Detect which cell encompasses the target text, then output its (X, Y) center coordinate. 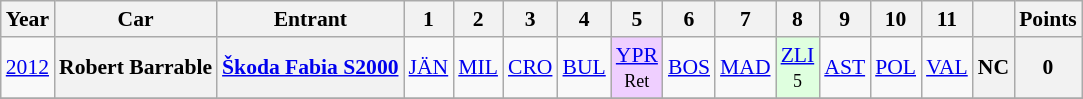
1 (429, 19)
Year (28, 19)
BOS (689, 68)
YPRRet (637, 68)
Entrant (310, 19)
ZLI5 (798, 68)
VAL (947, 68)
NC (994, 68)
AST (844, 68)
3 (530, 19)
9 (844, 19)
MAD (746, 68)
MIL (478, 68)
7 (746, 19)
5 (637, 19)
8 (798, 19)
10 (896, 19)
JÄN (429, 68)
POL (896, 68)
0 (1048, 68)
11 (947, 19)
Robert Barrable (136, 68)
2012 (28, 68)
Points (1048, 19)
Škoda Fabia S2000 (310, 68)
Car (136, 19)
4 (584, 19)
BUL (584, 68)
CRO (530, 68)
6 (689, 19)
2 (478, 19)
